Detect which cell encompasses the target text, then output its [x, y] center coordinate. 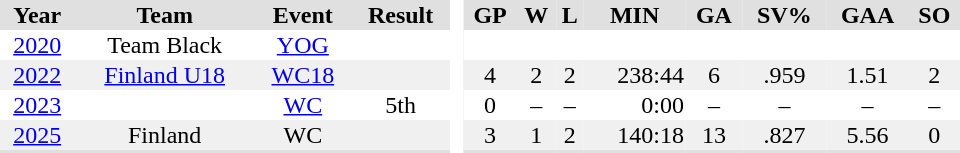
2025 [37, 135]
238:44 [635, 75]
Event [303, 15]
L [570, 15]
13 [714, 135]
Team Black [164, 45]
2023 [37, 105]
Year [37, 15]
1 [536, 135]
5.56 [867, 135]
GP [490, 15]
MIN [635, 15]
W [536, 15]
Finland [164, 135]
5th [401, 105]
3 [490, 135]
Result [401, 15]
Team [164, 15]
SV% [784, 15]
1.51 [867, 75]
2022 [37, 75]
GAA [867, 15]
6 [714, 75]
140:18 [635, 135]
0:00 [635, 105]
.827 [784, 135]
4 [490, 75]
YOG [303, 45]
.959 [784, 75]
SO [934, 15]
GA [714, 15]
2020 [37, 45]
WC18 [303, 75]
Finland U18 [164, 75]
